From the cell containing the given text, extract its center point as [x, y] coordinate. 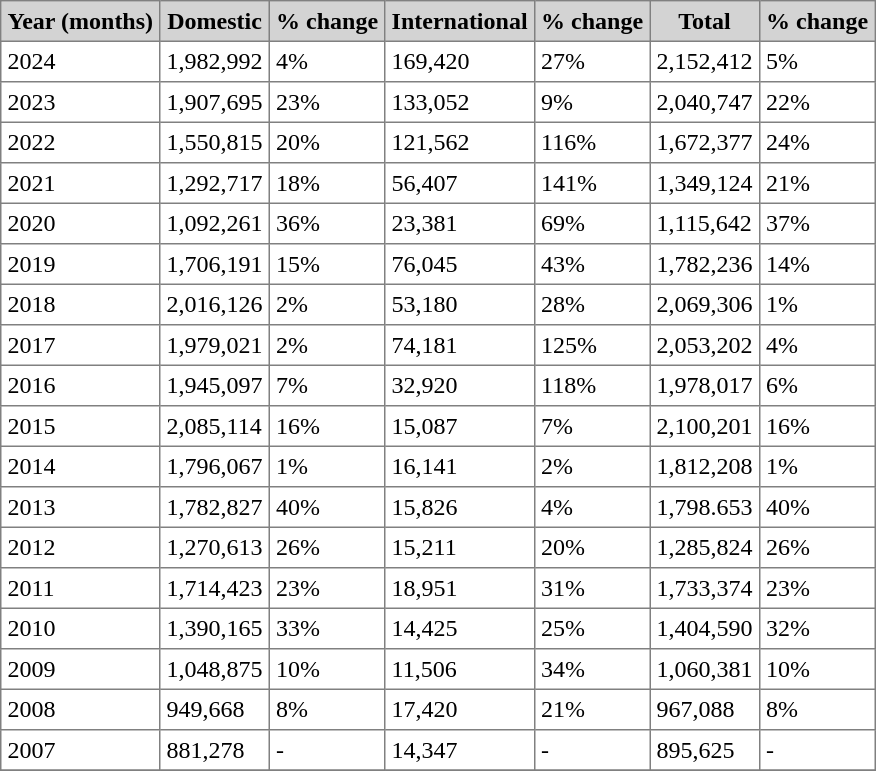
37% [817, 223]
1,798.653 [705, 507]
56,407 [460, 183]
2008 [80, 709]
1,733,374 [705, 588]
2015 [80, 426]
2023 [80, 102]
2,069,306 [705, 304]
1,404,590 [705, 628]
18,951 [460, 588]
1,390,165 [215, 628]
22% [817, 102]
2010 [80, 628]
1,270,613 [215, 547]
53,180 [460, 304]
2,053,202 [705, 345]
116% [592, 142]
141% [592, 183]
28% [592, 304]
1,945,097 [215, 385]
34% [592, 669]
18% [327, 183]
1,292,717 [215, 183]
31% [592, 588]
9% [592, 102]
2007 [80, 750]
15,087 [460, 426]
25% [592, 628]
Total [705, 21]
967,088 [705, 709]
1,978,017 [705, 385]
2013 [80, 507]
949,668 [215, 709]
169,420 [460, 61]
2017 [80, 345]
2,016,126 [215, 304]
1,714,423 [215, 588]
16,141 [460, 466]
1,979,021 [215, 345]
2016 [80, 385]
15,211 [460, 547]
Domestic [215, 21]
1,812,208 [705, 466]
74,181 [460, 345]
17,420 [460, 709]
15,826 [460, 507]
121,562 [460, 142]
Year (months) [80, 21]
1,060,381 [705, 669]
2019 [80, 264]
1,782,827 [215, 507]
2018 [80, 304]
33% [327, 628]
2024 [80, 61]
118% [592, 385]
11,506 [460, 669]
895,625 [705, 750]
2,085,114 [215, 426]
2021 [80, 183]
133,052 [460, 102]
14,425 [460, 628]
1,092,261 [215, 223]
69% [592, 223]
1,907,695 [215, 102]
2022 [80, 142]
1,115,642 [705, 223]
23,381 [460, 223]
1,048,875 [215, 669]
1,285,824 [705, 547]
14% [817, 264]
27% [592, 61]
1,796,067 [215, 466]
43% [592, 264]
1,782,236 [705, 264]
6% [817, 385]
2020 [80, 223]
32% [817, 628]
125% [592, 345]
1,550,815 [215, 142]
2009 [80, 669]
1,349,124 [705, 183]
24% [817, 142]
1,706,191 [215, 264]
14,347 [460, 750]
5% [817, 61]
2,100,201 [705, 426]
1,672,377 [705, 142]
2011 [80, 588]
32,920 [460, 385]
2012 [80, 547]
2,040,747 [705, 102]
881,278 [215, 750]
2,152,412 [705, 61]
15% [327, 264]
1,982,992 [215, 61]
36% [327, 223]
2014 [80, 466]
International [460, 21]
76,045 [460, 264]
